Search for the cell housing the specified text and yield its (X, Y) center coordinate. 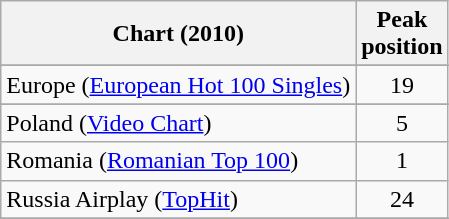
1 (402, 161)
24 (402, 199)
Chart (2010) (178, 34)
Poland (Video Chart) (178, 123)
Europe (European Hot 100 Singles) (178, 85)
Peakposition (402, 34)
5 (402, 123)
Russia Airplay (TopHit) (178, 199)
Romania (Romanian Top 100) (178, 161)
19 (402, 85)
